From the cell containing the given text, extract its center point as (X, Y) coordinate. 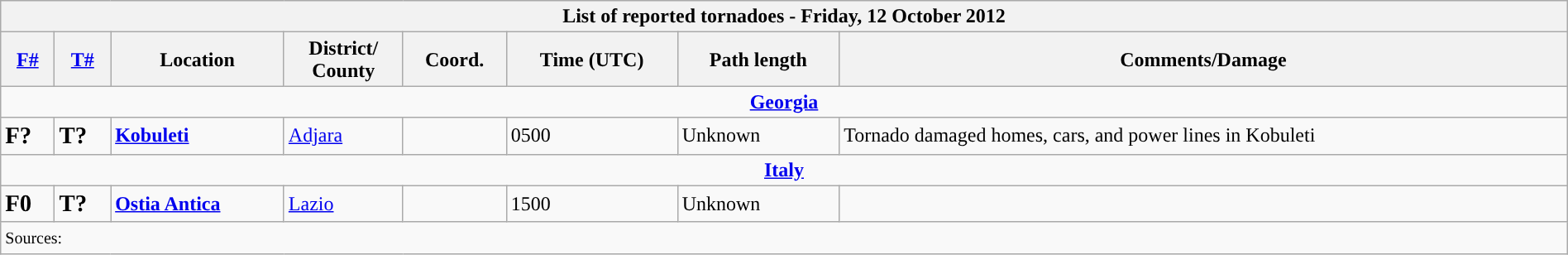
Comments/Damage (1204, 60)
Lazio (343, 204)
Location (198, 60)
Path length (758, 60)
0500 (592, 136)
Kobuleti (198, 136)
Time (UTC) (592, 60)
Tornado damaged homes, cars, and power lines in Kobuleti (1204, 136)
Georgia (784, 102)
T# (83, 60)
Sources: (784, 238)
List of reported tornadoes - Friday, 12 October 2012 (784, 17)
F# (28, 60)
Coord. (455, 60)
Italy (784, 170)
F? (28, 136)
Ostia Antica (198, 204)
1500 (592, 204)
District/County (343, 60)
F0 (28, 204)
Adjara (343, 136)
